Detect which cell encompasses the target text, then output its (X, Y) center coordinate. 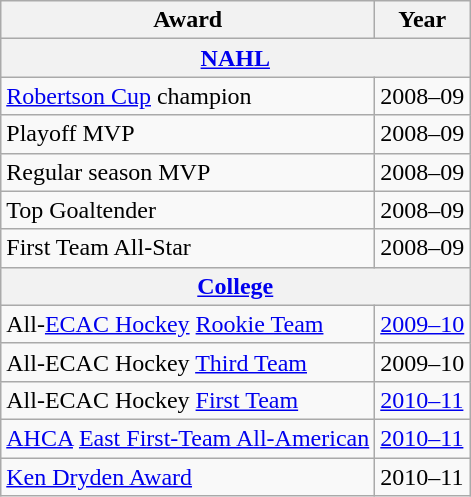
Ken Dryden Award (188, 477)
All-ECAC Hockey Rookie Team (188, 324)
First Team All-Star (188, 248)
All-ECAC Hockey First Team (188, 400)
NAHL (236, 58)
College (236, 286)
Award (188, 20)
Robertson Cup champion (188, 96)
Year (422, 20)
Playoff MVP (188, 134)
All-ECAC Hockey Third Team (188, 362)
AHCA East First-Team All-American (188, 438)
Top Goaltender (188, 210)
Regular season MVP (188, 172)
